Find where the given text appears and provide that cell's center as [X, Y] coordinate. 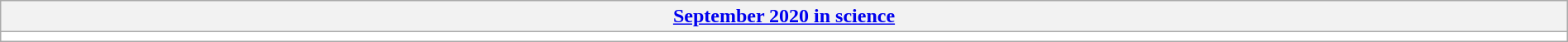
September 2020 in science [784, 16]
